Capture the cell that displays the provided text and extract its [X, Y] central coordinate. 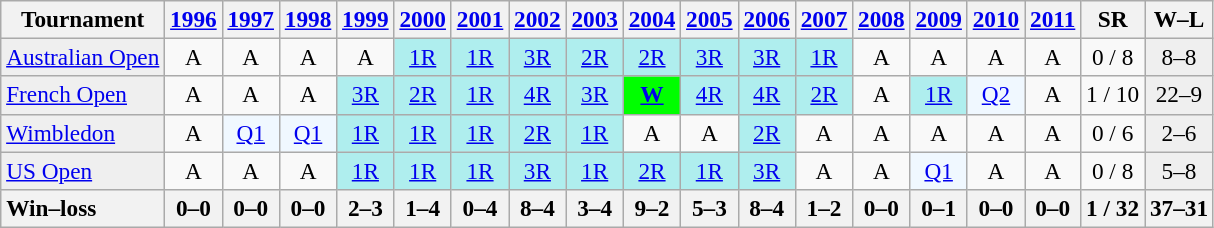
3–4 [594, 208]
W [652, 95]
2007 [824, 19]
French Open [83, 95]
Tournament [83, 19]
2006 [766, 19]
1999 [366, 19]
0–1 [938, 208]
SR [1113, 19]
1–4 [422, 208]
2–3 [366, 208]
5–3 [710, 208]
2002 [538, 19]
0–4 [480, 208]
9–2 [652, 208]
US Open [83, 170]
Australian Open [83, 57]
Q2 [996, 95]
22–9 [1178, 95]
1 / 32 [1113, 208]
2003 [594, 19]
1–2 [824, 208]
W–L [1178, 19]
1 / 10 [1113, 95]
1998 [308, 19]
2001 [480, 19]
Wimbledon [83, 133]
0 / 6 [1113, 133]
2005 [710, 19]
37–31 [1178, 208]
1996 [194, 19]
8–8 [1178, 57]
2010 [996, 19]
1997 [250, 19]
2008 [882, 19]
Win–loss [83, 208]
2009 [938, 19]
2011 [1053, 19]
2004 [652, 19]
5–8 [1178, 170]
2–6 [1178, 133]
2000 [422, 19]
